Extract the (x, y) coordinate from the center of the cell holding the provided text.  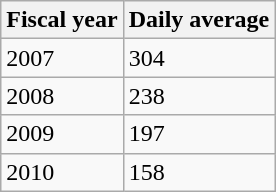
Fiscal year (62, 20)
238 (199, 96)
Daily average (199, 20)
2007 (62, 58)
197 (199, 134)
2008 (62, 96)
158 (199, 172)
2010 (62, 172)
2009 (62, 134)
304 (199, 58)
